From the cell containing the given text, extract its center point as (X, Y) coordinate. 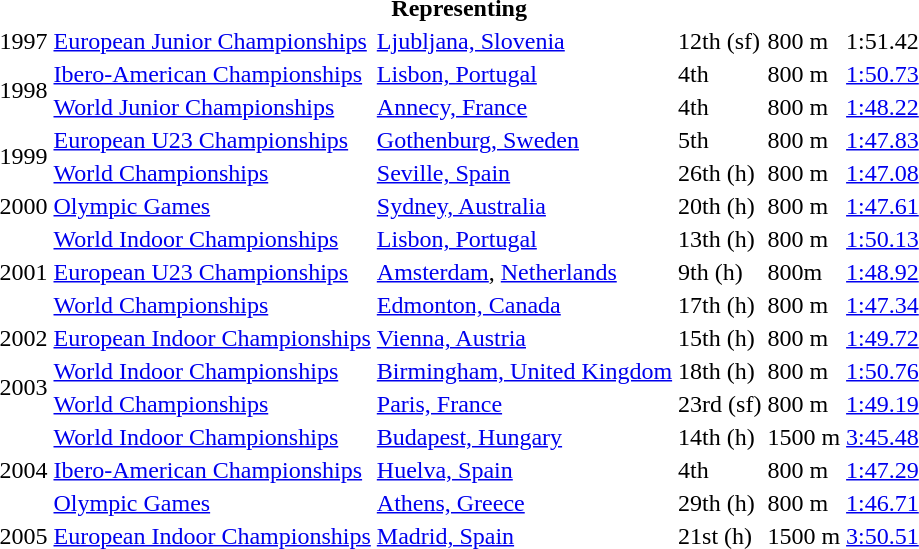
9th (h) (720, 272)
18th (h) (720, 371)
Vienna, Austria (524, 338)
Birmingham, United Kingdom (524, 371)
15th (h) (720, 338)
European Junior Championships (212, 41)
5th (720, 140)
Edmonton, Canada (524, 305)
Athens, Greece (524, 503)
Gothenburg, Sweden (524, 140)
800m (804, 272)
Amsterdam, Netherlands (524, 272)
Seville, Spain (524, 173)
World Junior Championships (212, 107)
23rd (sf) (720, 404)
European Indoor Championships (212, 338)
13th (h) (720, 239)
29th (h) (720, 503)
Budapest, Hungary (524, 437)
Paris, France (524, 404)
Sydney, Australia (524, 206)
17th (h) (720, 305)
26th (h) (720, 173)
Annecy, France (524, 107)
14th (h) (720, 437)
Ljubljana, Slovenia (524, 41)
Huelva, Spain (524, 470)
1500 m (804, 437)
20th (h) (720, 206)
12th (sf) (720, 41)
